Return [X, Y] of the center of cell containing provided text 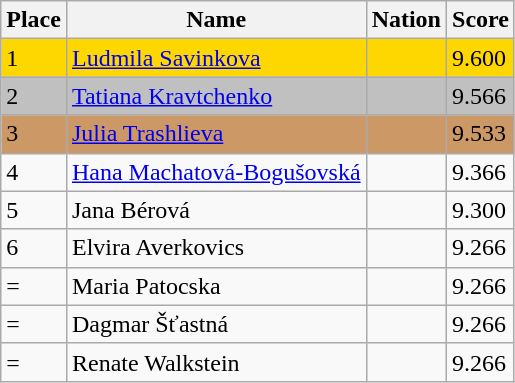
Tatiana Kravtchenko [216, 96]
4 [34, 172]
9.566 [481, 96]
9.600 [481, 58]
9.300 [481, 210]
Dagmar Šťastná [216, 324]
9.533 [481, 134]
Elvira Averkovics [216, 248]
3 [34, 134]
Julia Trashlieva [216, 134]
Place [34, 20]
6 [34, 248]
2 [34, 96]
Nation [406, 20]
Renate Walkstein [216, 362]
1 [34, 58]
5 [34, 210]
9.366 [481, 172]
Score [481, 20]
Ludmila Savinkova [216, 58]
Maria Patocska [216, 286]
Name [216, 20]
Hana Machatová-Bogušovská [216, 172]
Jana Bérová [216, 210]
